Detect which cell encompasses the target text, then output its (X, Y) center coordinate. 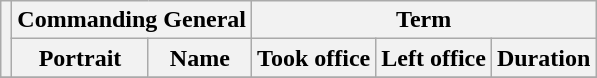
Left office (434, 58)
Portrait (80, 58)
Took office (314, 58)
Duration (543, 58)
Term (424, 20)
Commanding General (132, 20)
Name (200, 58)
